Identify which cell holds the provided text, then report its [X, Y] central coordinate. 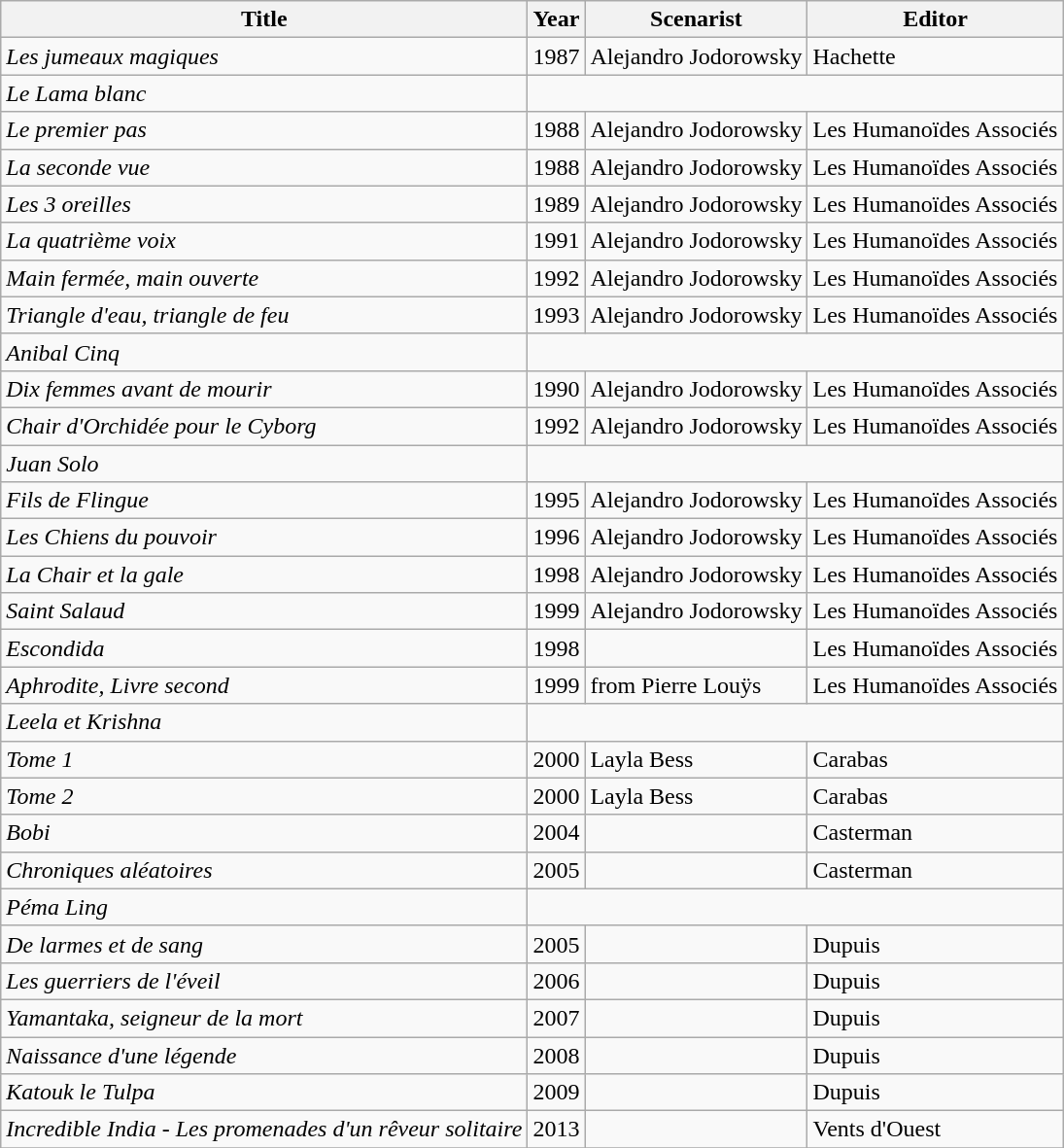
Les Chiens du pouvoir [264, 538]
Yamantaka, seigneur de la mort [264, 1018]
1991 [556, 241]
Chair d'Orchidée pour le Cyborg [264, 426]
Les jumeaux magiques [264, 56]
Vents d'Ouest [935, 1130]
2006 [556, 981]
2008 [556, 1055]
La quatrième voix [264, 241]
Aphrodite, Livre second [264, 685]
La seconde vue [264, 167]
1993 [556, 315]
La Chair et la gale [264, 574]
Péma Ling [264, 907]
Editor [935, 19]
Tome 2 [264, 796]
Year [556, 19]
Les guerriers de l'éveil [264, 981]
Anibal Cinq [264, 352]
Escondida [264, 648]
Katouk le Tulpa [264, 1093]
De larmes et de sang [264, 944]
Leela et Krishna [264, 722]
2004 [556, 833]
Main fermée, main ouverte [264, 278]
Fils de Flingue [264, 501]
1990 [556, 389]
Scenarist [696, 19]
Incredible India - Les promenades d'un rêveur solitaire [264, 1130]
Title [264, 19]
Naissance d'une légende [264, 1055]
Triangle d'eau, triangle de feu [264, 315]
Le Lama blanc [264, 93]
1996 [556, 538]
1995 [556, 501]
Saint Salaud [264, 611]
Chroniques aléatoires [264, 870]
2007 [556, 1018]
Dix femmes avant de mourir [264, 389]
Tome 1 [264, 759]
2013 [556, 1130]
Le premier pas [264, 130]
from Pierre Louÿs [696, 685]
1987 [556, 56]
Les 3 oreilles [264, 204]
2009 [556, 1093]
1989 [556, 204]
Bobi [264, 833]
Hachette [935, 56]
Juan Solo [264, 464]
